Locate the cell with the specified text and output its (X, Y) center coordinate. 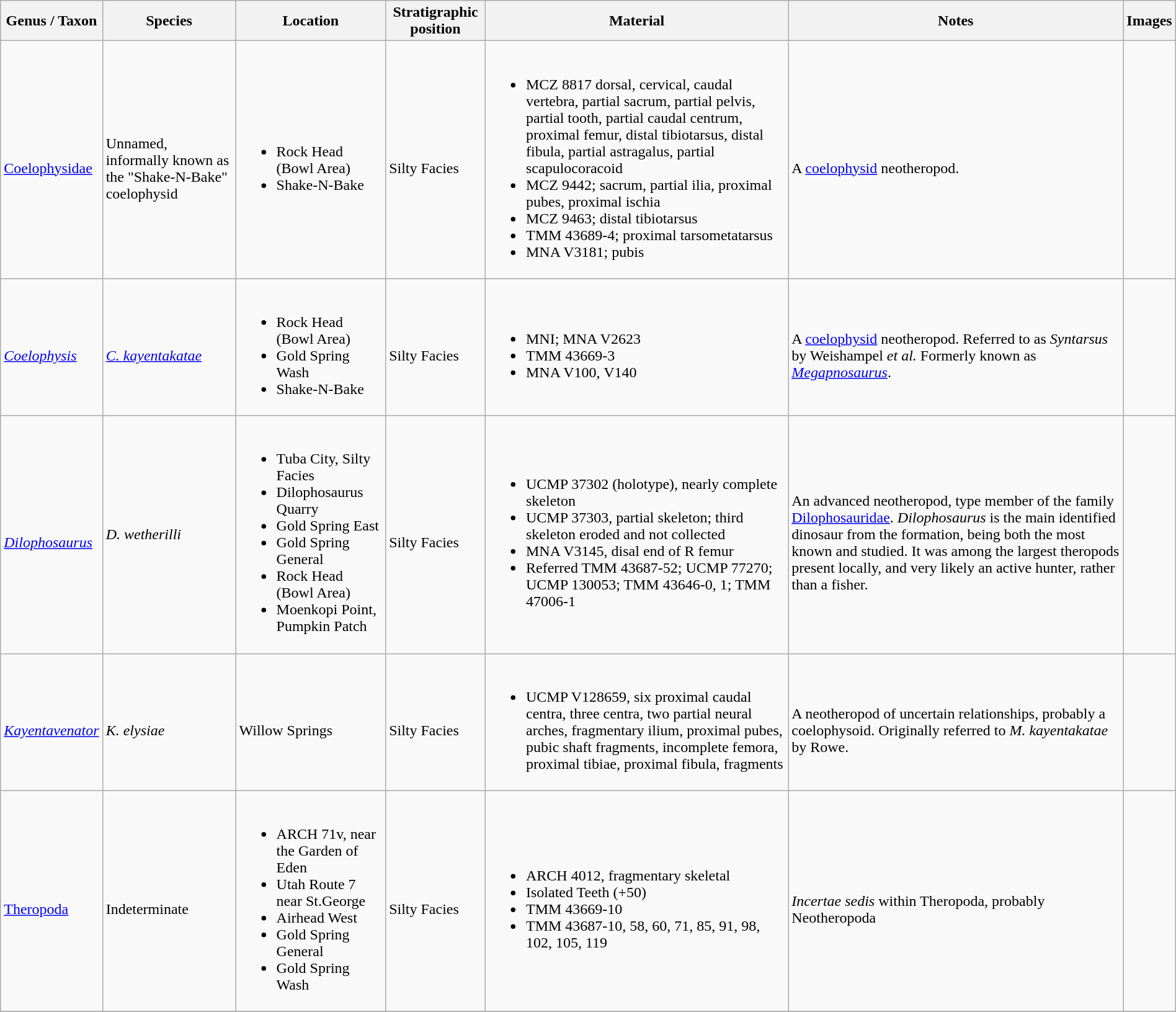
ARCH 4012, fragmentary skeletalIsolated Teeth (+50)TMM 43669-10TMM 43687-10, 58, 60, 71, 85, 91, 98, 102, 105, 119 (636, 901)
Images (1149, 21)
Genus / Taxon (51, 21)
Incertae sedis within Theropoda, probably Neotheropoda (956, 901)
Stratigraphic position (435, 21)
Tuba City, Silty FaciesDilophosaurus QuarryGold Spring EastGold Spring GeneralRock Head (Bowl Area)Moenkopi Point, Pumpkin Patch (311, 535)
Notes (956, 21)
D. wetherilli (169, 535)
Rock Head (Bowl Area)Gold Spring WashShake-N-Bake (311, 347)
Dilophosaurus (51, 535)
Kayentavenator (51, 722)
Species (169, 21)
ARCH 71v, near the Garden of EdenUtah Route 7 near St.GeorgeAirhead WestGold Spring GeneralGold Spring Wash (311, 901)
Location (311, 21)
Coelophysidae (51, 160)
Indeterminate (169, 901)
A neotheropod of uncertain relationships, probably a coelophysoid. Originally referred to M. kayentakatae by Rowe. (956, 722)
A coelophysid neotheropod. Referred to as Syntarsus by Weishampel et al. Formerly known as Megapnosaurus. (956, 347)
Theropoda (51, 901)
Rock Head (Bowl Area)Shake-N-Bake (311, 160)
A coelophysid neotheropod. (956, 160)
Willow Springs (311, 722)
K. elysiae (169, 722)
C. kayentakatae (169, 347)
Material (636, 21)
Coelophysis (51, 347)
MNI; MNA V2623TMM 43669-3MNA V100, V140 (636, 347)
Unnamed, informally known as the "Shake-N-Bake" coelophysid (169, 160)
